Capture the cell that displays the provided text and extract its [x, y] central coordinate. 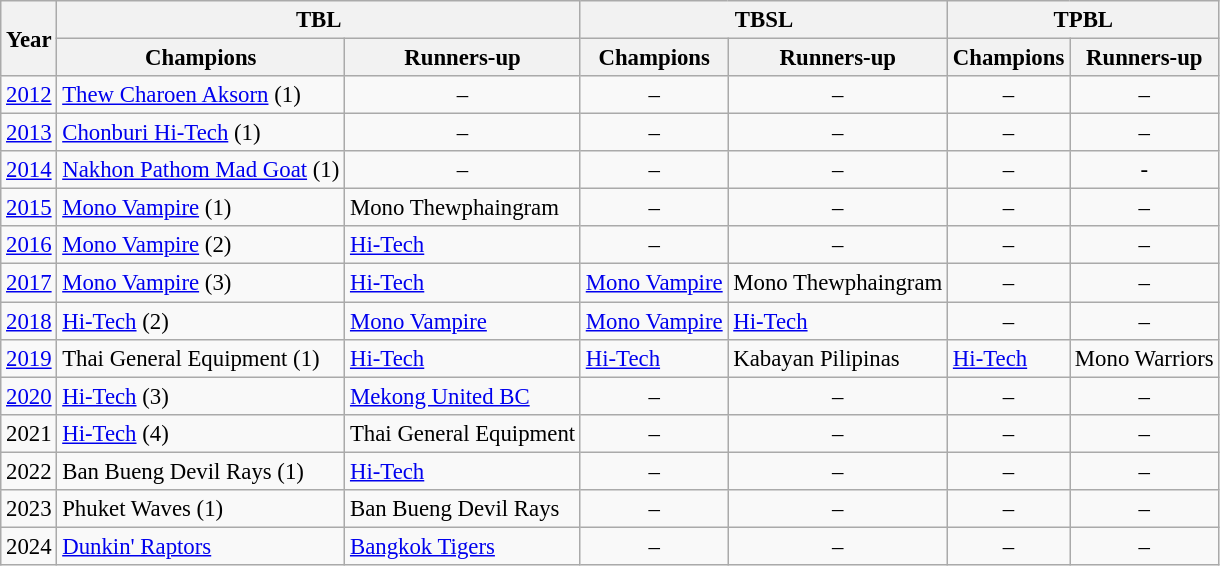
2018 [29, 321]
Thai General Equipment (1) [201, 358]
- [1144, 170]
Mono Vampire (3) [201, 283]
Ban Bueng Devil Rays (1) [201, 471]
Mono Warriors [1144, 358]
Kabayan Pilipinas [838, 358]
Thew Charoen Aksorn (1) [201, 95]
Hi-Tech (4) [201, 433]
2019 [29, 358]
TBSL [764, 20]
Thai General Equipment [463, 433]
2015 [29, 208]
2012 [29, 95]
2024 [29, 546]
Hi-Tech (3) [201, 396]
2021 [29, 433]
Mekong United BC [463, 396]
Hi-Tech (2) [201, 321]
Mono Vampire (1) [201, 208]
Nakhon Pathom Mad Goat (1) [201, 170]
Phuket Waves (1) [201, 509]
2020 [29, 396]
2022 [29, 471]
2023 [29, 509]
2016 [29, 245]
Mono Vampire (2) [201, 245]
2017 [29, 283]
Year [29, 38]
Ban Bueng Devil Rays [463, 509]
Chonburi Hi-Tech (1) [201, 133]
TBL [319, 20]
Bangkok Tigers [463, 546]
Dunkin' Raptors [201, 546]
TPBL [1084, 20]
2013 [29, 133]
2014 [29, 170]
